Extract the [x, y] coordinate from the center of the cell holding the provided text.  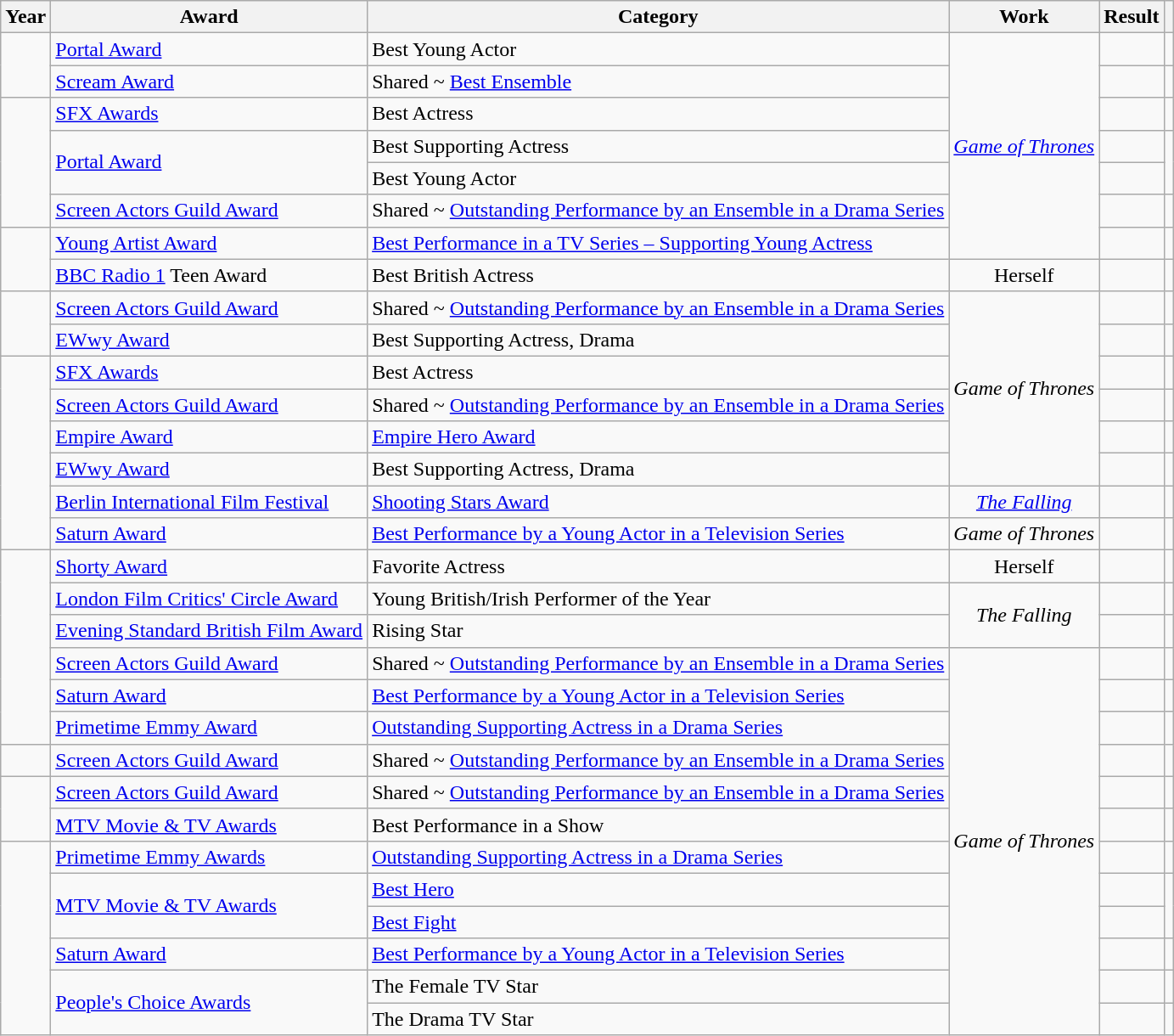
Best British Actress [659, 275]
Primetime Emmy Awards [209, 857]
Berlin International Film Festival [209, 502]
Primetime Emmy Award [209, 728]
Category [659, 17]
Young British/Irish Performer of the Year [659, 599]
Result [1132, 17]
Shorty Award [209, 566]
London Film Critics' Circle Award [209, 599]
Best Performance in a Show [659, 825]
The Drama TV Star [659, 1019]
Young Artist Award [209, 243]
BBC Radio 1 Teen Award [209, 275]
Empire Hero Award [659, 437]
Shooting Stars Award [659, 502]
Best Fight [659, 921]
Scream Award [209, 82]
People's Choice Awards [209, 1003]
Rising Star [659, 631]
The Female TV Star [659, 987]
Best Performance in a TV Series – Supporting Young Actress [659, 243]
Empire Award [209, 437]
Favorite Actress [659, 566]
Shared ~ Best Ensemble [659, 82]
Year [25, 17]
Work [1024, 17]
Evening Standard British Film Award [209, 631]
Best Supporting Actress [659, 146]
Best Hero [659, 889]
Award [209, 17]
